For the text-containing cell, return its midpoint in [X, Y] coordinate format. 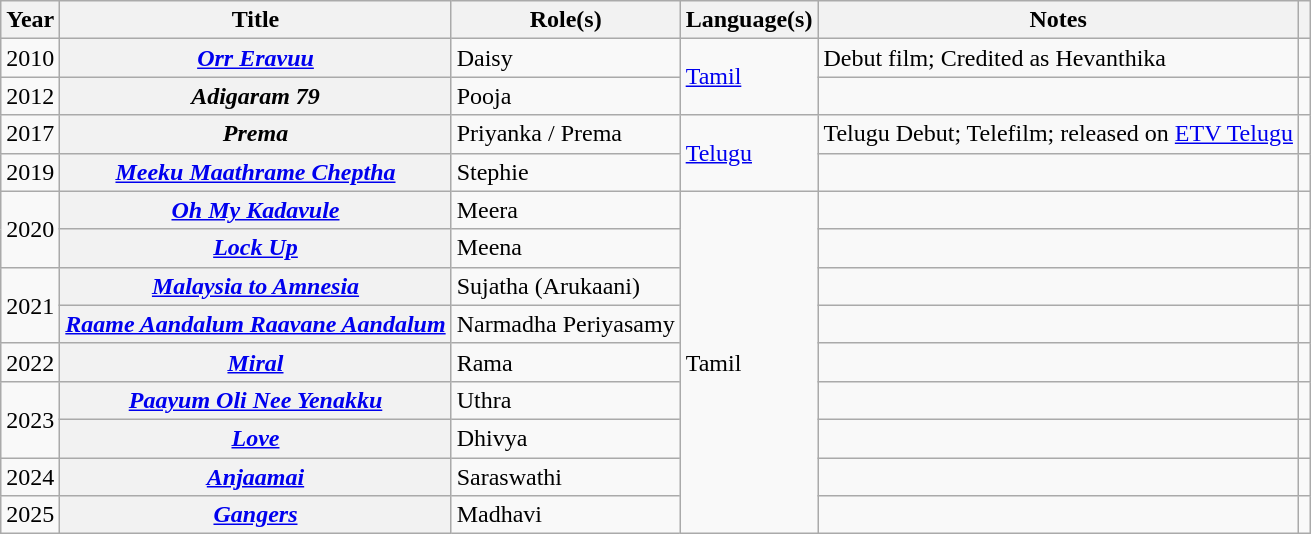
2019 [30, 172]
Priyanka / Prema [566, 134]
Pooja [566, 96]
Uthra [566, 400]
Telugu [749, 153]
Lock Up [256, 248]
Debut film; Credited as Hevanthika [1058, 58]
2020 [30, 229]
Gangers [256, 515]
Saraswathi [566, 477]
Telugu Debut; Telefilm; released on ETV Telugu [1058, 134]
Title [256, 20]
Dhivya [566, 438]
Madhavi [566, 515]
2012 [30, 96]
Orr Eravuu [256, 58]
Narmadha Periyasamy [566, 324]
Raame Aandalum Raavane Aandalum [256, 324]
Role(s) [566, 20]
Love [256, 438]
Miral [256, 362]
Rama [566, 362]
Paayum Oli Nee Yenakku [256, 400]
Language(s) [749, 20]
Notes [1058, 20]
Stephie [566, 172]
Meeku Maathrame Cheptha [256, 172]
Meera [566, 210]
2023 [30, 419]
Meena [566, 248]
2017 [30, 134]
2025 [30, 515]
2024 [30, 477]
2010 [30, 58]
Malaysia to Amnesia [256, 286]
Sujatha (Arukaani) [566, 286]
2021 [30, 305]
Oh My Kadavule [256, 210]
2022 [30, 362]
Adigaram 79 [256, 96]
Prema [256, 134]
Anjaamai [256, 477]
Daisy [566, 58]
Year [30, 20]
